Output the [X, Y] coordinate of the center of the cell containing the given text.  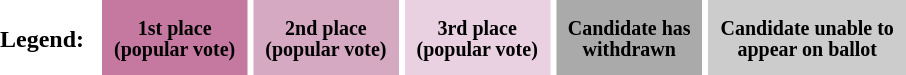
Legend: [48, 38]
2nd place(popular vote) [326, 38]
3rd place(popular vote) [478, 38]
Candidate haswithdrawn [630, 38]
1st place(popular vote) [174, 38]
Candidate unable to appear on ballot [808, 38]
